Return [x, y] of the center of cell containing provided text 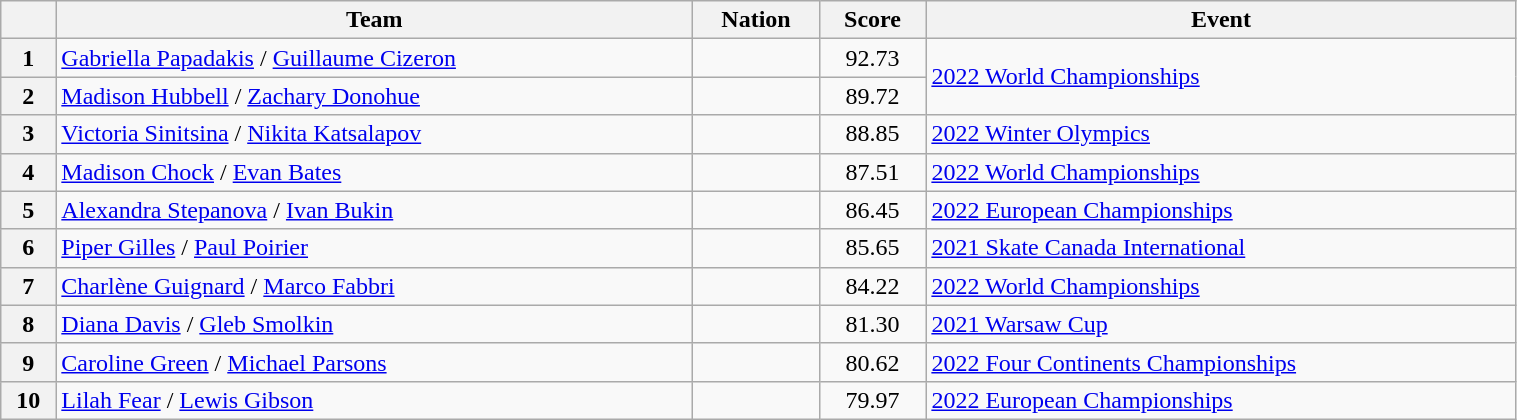
10 [28, 400]
2021 Warsaw Cup [1221, 324]
Event [1221, 20]
3 [28, 134]
Madison Hubbell / Zachary Donohue [374, 96]
88.85 [872, 134]
4 [28, 172]
Lilah Fear / Lewis Gibson [374, 400]
2021 Skate Canada International [1221, 248]
85.65 [872, 248]
Score [872, 20]
8 [28, 324]
5 [28, 210]
7 [28, 286]
Diana Davis / Gleb Smolkin [374, 324]
Alexandra Stepanova / Ivan Bukin [374, 210]
80.62 [872, 362]
86.45 [872, 210]
2 [28, 96]
6 [28, 248]
2022 Four Continents Championships [1221, 362]
Piper Gilles / Paul Poirier [374, 248]
Charlène Guignard / Marco Fabbri [374, 286]
Team [374, 20]
79.97 [872, 400]
9 [28, 362]
Madison Chock / Evan Bates [374, 172]
89.72 [872, 96]
1 [28, 58]
92.73 [872, 58]
Nation [756, 20]
84.22 [872, 286]
Victoria Sinitsina / Nikita Katsalapov [374, 134]
2022 Winter Olympics [1221, 134]
81.30 [872, 324]
87.51 [872, 172]
Caroline Green / Michael Parsons [374, 362]
Gabriella Papadakis / Guillaume Cizeron [374, 58]
